Return (x, y) of the center of cell containing provided text 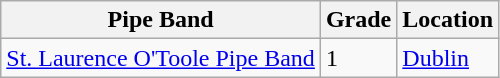
Location (448, 20)
Dublin (448, 58)
St. Laurence O'Toole Pipe Band (161, 58)
Grade (358, 20)
1 (358, 58)
Pipe Band (161, 20)
